Pinpoint the cell where the given text exists, returning its [X, Y] midpoint coordinate. 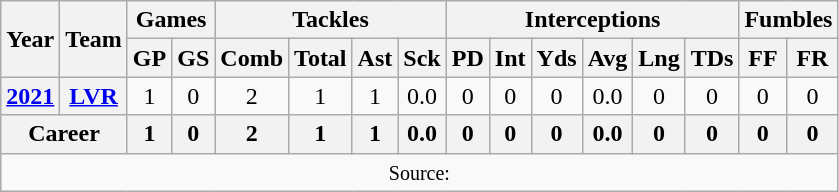
Sck [422, 58]
GP [149, 58]
TDs [712, 58]
Team [94, 39]
Comb [252, 58]
Career [64, 134]
2021 [30, 96]
GS [194, 58]
Year [30, 39]
LVR [94, 96]
Lng [659, 58]
FR [812, 58]
Fumbles [788, 20]
FF [763, 58]
Avg [608, 58]
Int [510, 58]
Tackles [330, 20]
PD [468, 58]
Interceptions [592, 20]
Ast [375, 58]
Source: [420, 172]
Games [170, 20]
Yds [556, 58]
Total [321, 58]
